Output the [X, Y] coordinate of the center of the cell containing the given text.  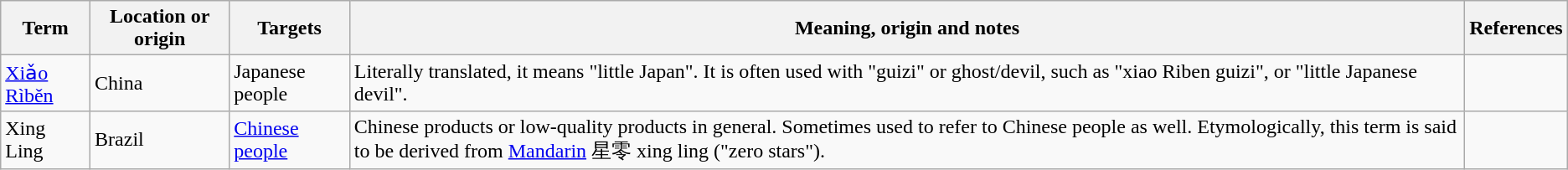
Targets [290, 28]
Literally translated, it means "little Japan". It is often used with "guizi" or ghost/devil, such as "xiao Riben guizi", or "little Japanese devil". [906, 84]
References [1516, 28]
Meaning, origin and notes [906, 28]
Term [45, 28]
Japanese people [290, 84]
Xiǎo Rìběn [45, 84]
China [160, 84]
Chinese people [290, 140]
Location or origin [160, 28]
Brazil [160, 140]
Xing Ling [45, 140]
